Extract the (X, Y) coordinate from the center of the cell holding the provided text.  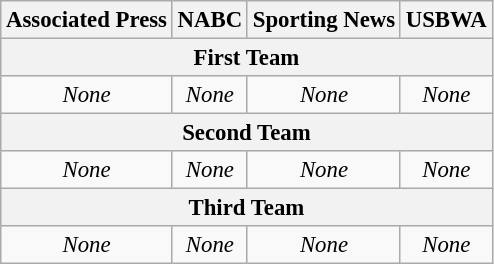
USBWA (446, 20)
Third Team (246, 208)
NABC (210, 20)
Second Team (246, 133)
Associated Press (87, 20)
Sporting News (324, 20)
First Team (246, 58)
